Find where the given text appears and provide that cell's center as [X, Y] coordinate. 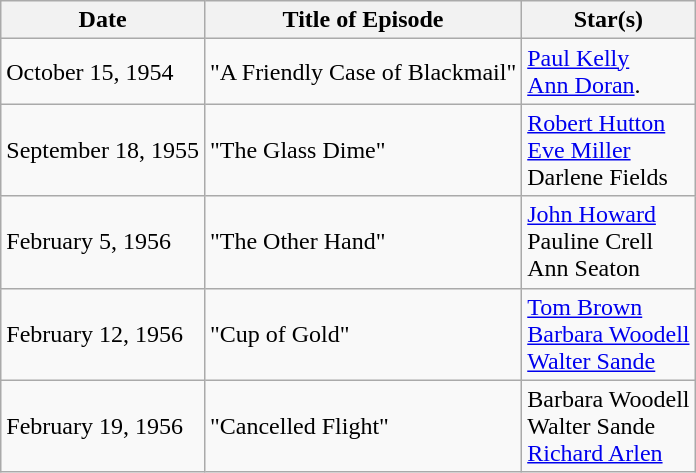
Paul KellyAnn Doran. [608, 72]
Robert HuttonEve MillerDarlene Fields [608, 150]
February 19, 1956 [103, 426]
"Cup of Gold" [362, 334]
Tom BrownBarbara WoodellWalter Sande [608, 334]
Title of Episode [362, 20]
"The Other Hand" [362, 242]
October 15, 1954 [103, 72]
"A Friendly Case of Blackmail" [362, 72]
"The Glass Dime" [362, 150]
February 5, 1956 [103, 242]
September 18, 1955 [103, 150]
"Cancelled Flight" [362, 426]
Date [103, 20]
Barbara WoodellWalter SandeRichard Arlen [608, 426]
Star(s) [608, 20]
February 12, 1956 [103, 334]
John HowardPauline CrellAnn Seaton [608, 242]
